Output the [X, Y] coordinate of the center of the cell containing the given text.  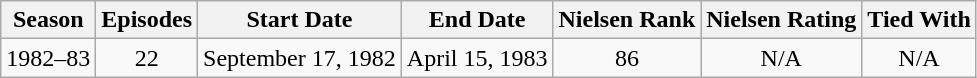
1982–83 [48, 58]
Tied With [919, 20]
Season [48, 20]
Start Date [300, 20]
April 15, 1983 [477, 58]
Nielsen Rating [782, 20]
September 17, 1982 [300, 58]
Episodes [147, 20]
22 [147, 58]
End Date [477, 20]
86 [627, 58]
Nielsen Rank [627, 20]
